Locate the cell with the specified text and output its [x, y] center coordinate. 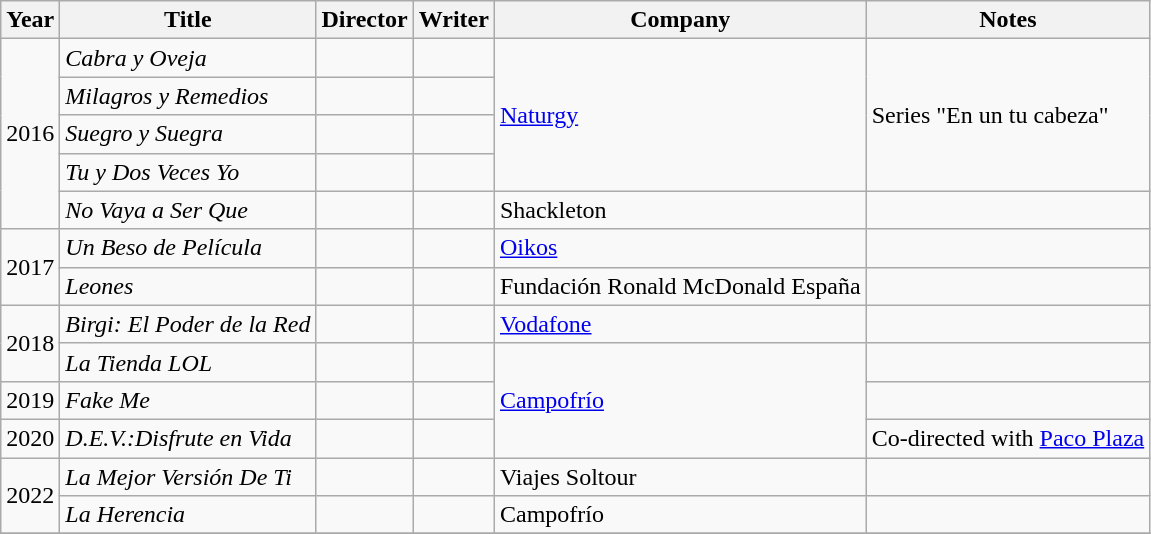
Year [30, 20]
Oikos [680, 248]
Naturgy [680, 115]
2019 [30, 400]
Fake Me [188, 400]
Series "En un tu cabeza" [1008, 115]
D.E.V.:Disfrute en Vida [188, 438]
Suegro y Suegra [188, 134]
2016 [30, 134]
Un Beso de Película [188, 248]
Fundación Ronald McDonald España [680, 286]
Company [680, 20]
Milagros y Remedios [188, 96]
Leones [188, 286]
Director [364, 20]
2020 [30, 438]
2022 [30, 496]
La Herencia [188, 515]
Birgi: El Poder de la Red [188, 324]
2018 [30, 343]
Cabra y Oveja [188, 58]
2017 [30, 267]
Co-directed with Paco Plaza [1008, 438]
Title [188, 20]
Shackleton [680, 210]
Writer [454, 20]
Notes [1008, 20]
La Mejor Versión De Ti [188, 477]
La Tienda LOL [188, 362]
Tu y Dos Veces Yo [188, 172]
No Vaya a Ser Que [188, 210]
Vodafone [680, 324]
Viajes Soltour [680, 477]
